Extract the (X, Y) coordinate from the center of the cell holding the provided text.  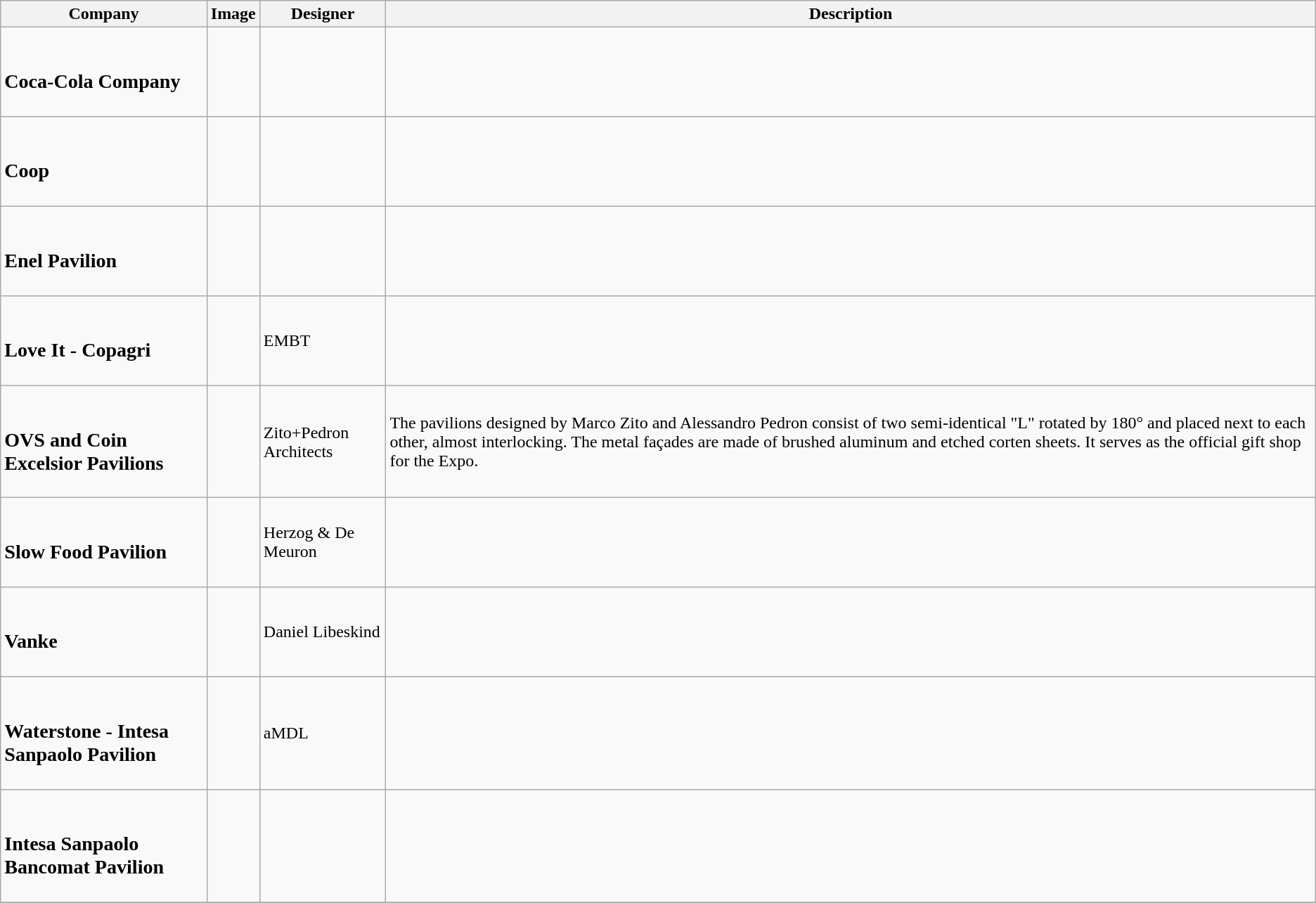
Intesa Sanpaolo Bancomat Pavilion (104, 846)
Herzog & De Meuron (323, 543)
Coop (104, 162)
Description (851, 14)
Zito+Pedron Architects (323, 442)
Slow Food Pavilion (104, 543)
OVS and Coin Excelsior Pavilions (104, 442)
Image (233, 14)
Designer (323, 14)
aMDL (323, 733)
Love It - Copagri (104, 340)
Company (104, 14)
Daniel Libeskind (323, 632)
EMBT (323, 340)
Vanke (104, 632)
Coca-Cola Company (104, 72)
Enel Pavilion (104, 250)
Waterstone - Intesa Sanpaolo Pavilion (104, 733)
